Find where the given text appears and provide that cell's center as [x, y] coordinate. 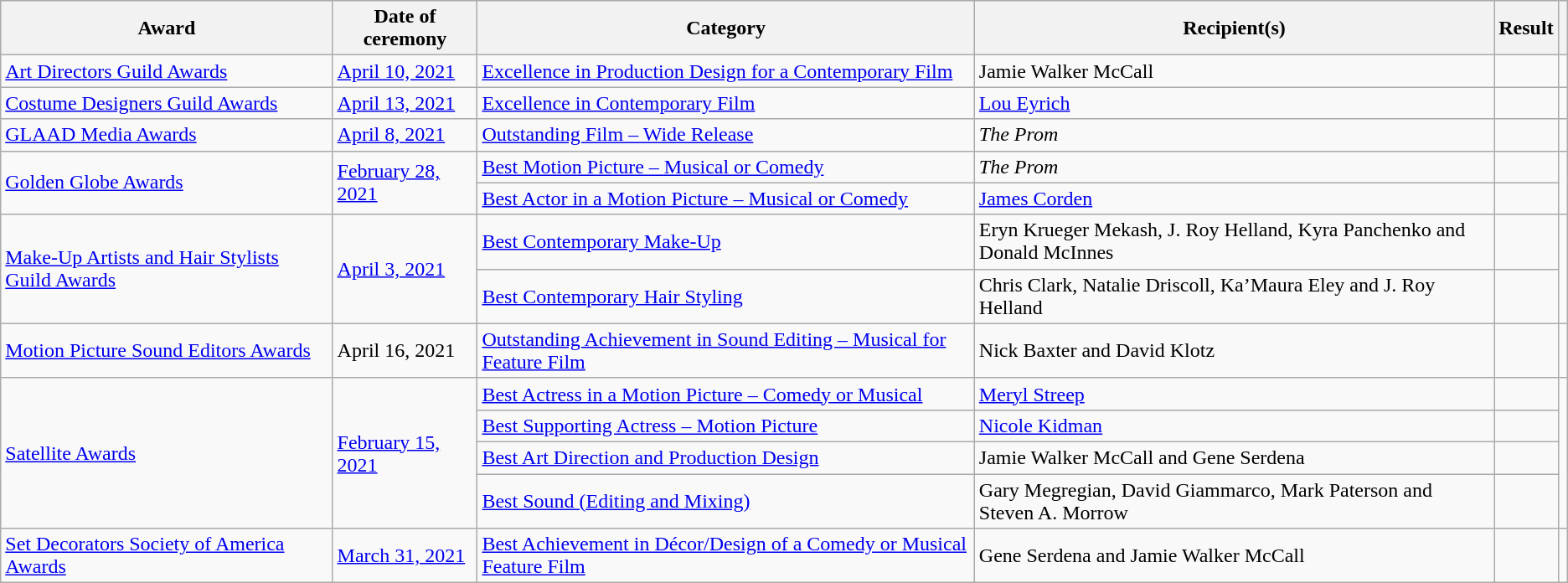
Best Sound (Editing and Mixing) [725, 501]
Recipient(s) [1234, 28]
Jamie Walker McCall [1234, 71]
Gary Megregian, David Giammarco, Mark Paterson and Steven A. Morrow [1234, 501]
Satellite Awards [167, 452]
Best Motion Picture – Musical or Comedy [725, 167]
GLAAD Media Awards [167, 135]
Outstanding Film – Wide Release [725, 135]
Nick Baxter and David Klotz [1234, 350]
Set Decorators Society of America Awards [167, 556]
Gene Serdena and Jamie Walker McCall [1234, 556]
Golden Globe Awards [167, 183]
Motion Picture Sound Editors Awards [167, 350]
Outstanding Achievement in Sound Editing – Musical for Feature Film [725, 350]
Best Supporting Actress – Motion Picture [725, 426]
Chris Clark, Natalie Driscoll, Ka’Maura Eley and J. Roy Helland [1234, 297]
April 8, 2021 [405, 135]
Meryl Streep [1234, 394]
March 31, 2021 [405, 556]
Make-Up Artists and Hair Stylists Guild Awards [167, 269]
Best Achievement in Décor/Design of a Comedy or Musical Feature Film [725, 556]
James Corden [1234, 199]
February 15, 2021 [405, 452]
February 28, 2021 [405, 183]
Award [167, 28]
Excellence in Production Design for a Contemporary Film [725, 71]
Date of ceremony [405, 28]
Lou Eyrich [1234, 103]
Nicole Kidman [1234, 426]
Costume Designers Guild Awards [167, 103]
April 13, 2021 [405, 103]
Result [1526, 28]
Best Actress in a Motion Picture – Comedy or Musical [725, 394]
Jamie Walker McCall and Gene Serdena [1234, 457]
April 16, 2021 [405, 350]
Eryn Krueger Mekash, J. Roy Helland, Kyra Panchenko and Donald McInnes [1234, 241]
April 10, 2021 [405, 71]
Art Directors Guild Awards [167, 71]
Excellence in Contemporary Film [725, 103]
Best Contemporary Make-Up [725, 241]
Category [725, 28]
Best Actor in a Motion Picture – Musical or Comedy [725, 199]
Best Art Direction and Production Design [725, 457]
Best Contemporary Hair Styling [725, 297]
April 3, 2021 [405, 269]
